From the cell containing the given text, extract its center point as [X, Y] coordinate. 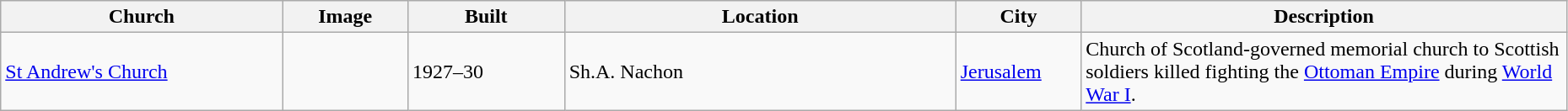
Church of Scotland-governed memorial church to Scottish soldiers killed fighting the Ottoman Empire during World War I. [1324, 71]
Jerusalem [1019, 71]
Location [760, 17]
Church [142, 17]
Sh.A. Nachon [760, 71]
City [1019, 17]
St Andrew's Church [142, 71]
Description [1324, 17]
Image [346, 17]
Built [486, 17]
1927–30 [486, 71]
